Capture the cell that displays the provided text and extract its (x, y) central coordinate. 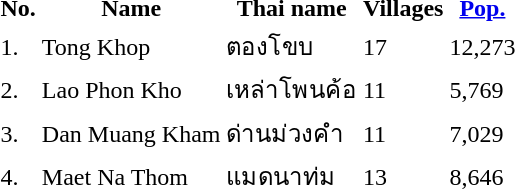
Tong Khop (131, 46)
Lao Phon Kho (131, 90)
Dan Muang Kham (131, 133)
ด่านม่วงคำ (292, 133)
17 (402, 46)
เหล่าโพนค้อ (292, 90)
ตองโขบ (292, 46)
